Identify which cell holds the provided text, then report its (X, Y) central coordinate. 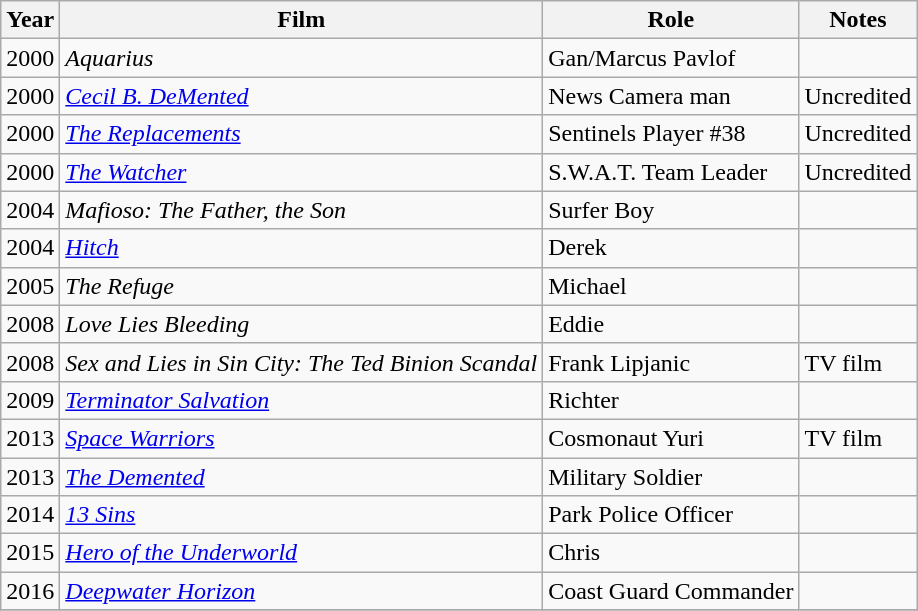
Deepwater Horizon (302, 591)
Love Lies Bleeding (302, 324)
Hitch (302, 248)
The Refuge (302, 286)
Mafioso: The Father, the Son (302, 210)
News Camera man (671, 96)
Eddie (671, 324)
The Demented (302, 477)
Year (30, 20)
Derek (671, 248)
2014 (30, 515)
Richter (671, 400)
S.W.A.T. Team Leader (671, 172)
The Watcher (302, 172)
2015 (30, 553)
2016 (30, 591)
Space Warriors (302, 438)
Sex and Lies in Sin City: The Ted Binion Scandal (302, 362)
Park Police Officer (671, 515)
Film (302, 20)
Aquarius (302, 58)
Role (671, 20)
The Replacements (302, 134)
Surfer Boy (671, 210)
Chris (671, 553)
2009 (30, 400)
13 Sins (302, 515)
Michael (671, 286)
Terminator Salvation (302, 400)
Cecil B. DeMented (302, 96)
Hero of the Underworld (302, 553)
Frank Lipjanic (671, 362)
Notes (858, 20)
Sentinels Player #38 (671, 134)
2005 (30, 286)
Military Soldier (671, 477)
Gan/Marcus Pavlof (671, 58)
Cosmonaut Yuri (671, 438)
Coast Guard Commander (671, 591)
